Identify which cell holds the provided text, then report its [x, y] central coordinate. 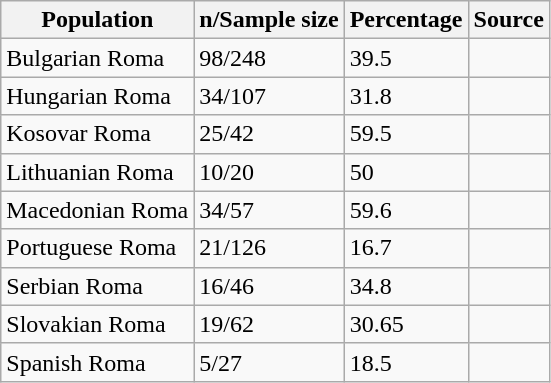
Kosovar Roma [98, 134]
19/62 [269, 324]
34/57 [269, 210]
5/27 [269, 362]
16.7 [406, 248]
Bulgarian Roma [98, 58]
Source [508, 20]
Hungarian Roma [98, 96]
21/126 [269, 248]
59.6 [406, 210]
39.5 [406, 58]
n/Sample size [269, 20]
16/46 [269, 286]
31.8 [406, 96]
59.5 [406, 134]
98/248 [269, 58]
Spanish Roma [98, 362]
18.5 [406, 362]
Percentage [406, 20]
Portuguese Roma [98, 248]
34/107 [269, 96]
Macedonian Roma [98, 210]
Lithuanian Roma [98, 172]
50 [406, 172]
10/20 [269, 172]
30.65 [406, 324]
34.8 [406, 286]
Slovakian Roma [98, 324]
Serbian Roma [98, 286]
Population [98, 20]
25/42 [269, 134]
